Identify which cell holds the provided text, then report its [X, Y] central coordinate. 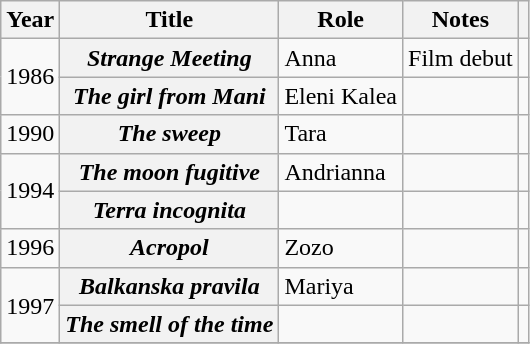
Strange Meeting [170, 58]
Role [341, 20]
Acropol [170, 248]
Mariya [341, 286]
1986 [30, 77]
Balkanska pravila [170, 286]
Eleni Kalea [341, 96]
1994 [30, 191]
1990 [30, 134]
The smell of the time [170, 324]
The girl from Mani [170, 96]
Terra incognita [170, 210]
Tara [341, 134]
Title [170, 20]
Notes [461, 20]
Anna [341, 58]
1996 [30, 248]
Andrianna [341, 172]
The sweep [170, 134]
The moon fugitive [170, 172]
Year [30, 20]
1997 [30, 305]
Zozo [341, 248]
Film debut [461, 58]
